Pinpoint the cell where the given text exists, returning its (x, y) midpoint coordinate. 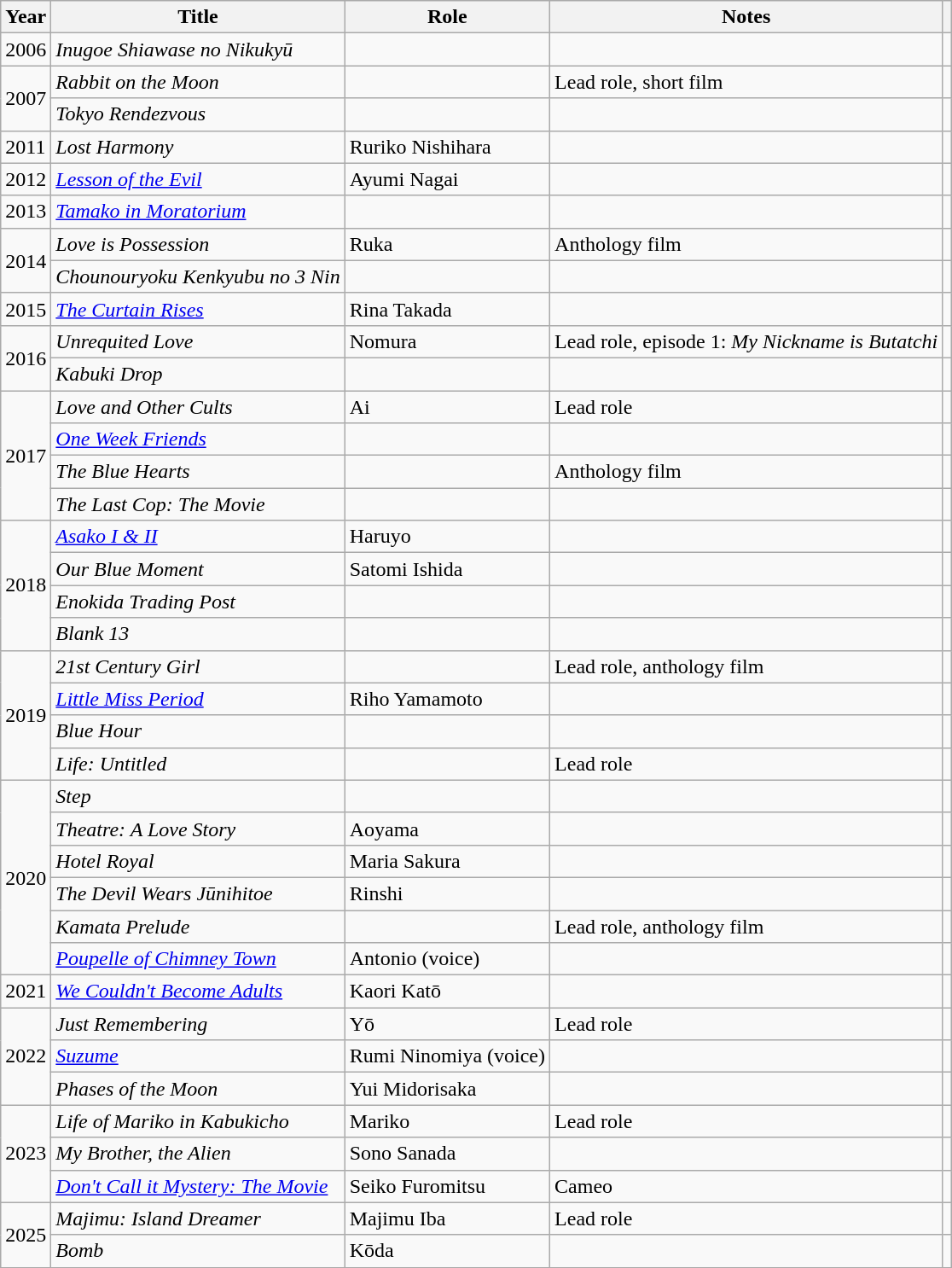
The Blue Hearts (198, 472)
Kōda (447, 1251)
2017 (26, 456)
2021 (26, 992)
Lost Harmony (198, 147)
2007 (26, 98)
Yui Midorisaka (447, 1089)
Role (447, 17)
Love is Possession (198, 244)
Kabuki Drop (198, 374)
Lead role, short film (746, 82)
Tokyo Rendezvous (198, 114)
2011 (26, 147)
Unrequited Love (198, 341)
Rumi Ninomiya (voice) (447, 1056)
Hotel Royal (198, 861)
Rinshi (447, 893)
2025 (26, 1235)
Notes (746, 17)
Kamata Prelude (198, 926)
My Brother, the Alien (198, 1154)
2016 (26, 358)
Bomb (198, 1251)
Ayumi Nagai (447, 179)
Ruriko Nishihara (447, 147)
2013 (26, 212)
Love and Other Cults (198, 407)
Our Blue Moment (198, 569)
Enokida Trading Post (198, 602)
Don't Call it Mystery: The Movie (198, 1186)
Haruyo (447, 537)
Life: Untitled (198, 764)
Yō (447, 1024)
Majimu: Island Dreamer (198, 1219)
Cameo (746, 1186)
Poupelle of Chimney Town (198, 959)
Step (198, 796)
We Couldn't Become Adults (198, 992)
Ai (447, 407)
Suzume (198, 1056)
Phases of the Moon (198, 1089)
2022 (26, 1056)
21st Century Girl (198, 666)
Asako I & II (198, 537)
Rabbit on the Moon (198, 82)
Lesson of the Evil (198, 179)
Ruka (447, 244)
Majimu Iba (447, 1219)
Sono Sanada (447, 1154)
Chounouryoku Kenkyubu no 3 Nin (198, 276)
Lead role, episode 1: My Nickname is Butatchi (746, 341)
Tamako in Moratorium (198, 212)
Blue Hour (198, 731)
One Week Friends (198, 439)
Rina Takada (447, 309)
2023 (26, 1154)
2006 (26, 49)
Mariko (447, 1121)
2018 (26, 585)
The Curtain Rises (198, 309)
Satomi Ishida (447, 569)
Theatre: A Love Story (198, 829)
Little Miss Period (198, 699)
Just Remembering (198, 1024)
Maria Sakura (447, 861)
The Devil Wears Jūnihitoe (198, 893)
Antonio (voice) (447, 959)
Riho Yamamoto (447, 699)
2020 (26, 877)
Seiko Furomitsu (447, 1186)
Aoyama (447, 829)
Nomura (447, 341)
Kaori Katō (447, 992)
The Last Cop: The Movie (198, 504)
Blank 13 (198, 634)
2014 (26, 260)
Inugoe Shiawase no Nikukyū (198, 49)
Year (26, 17)
Life of Mariko in Kabukicho (198, 1121)
2019 (26, 715)
2012 (26, 179)
Title (198, 17)
2015 (26, 309)
